Search for the cell housing the specified text and yield its [x, y] center coordinate. 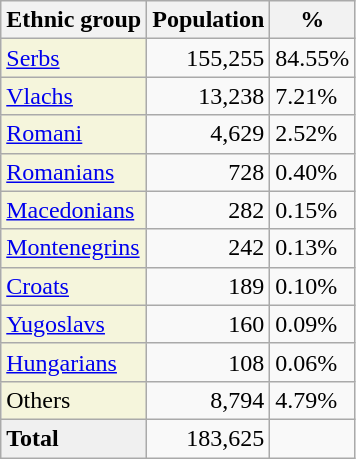
282 [208, 210]
Ethnic group [74, 20]
% [312, 20]
Romani [74, 134]
Others [74, 400]
160 [208, 324]
Population [208, 20]
13,238 [208, 96]
Macedonians [74, 210]
0.09% [312, 324]
183,625 [208, 438]
Romanians [74, 172]
Total [74, 438]
0.13% [312, 248]
Montenegrins [74, 248]
0.15% [312, 210]
Vlachs [74, 96]
Croats [74, 286]
4.79% [312, 400]
242 [208, 248]
728 [208, 172]
4,629 [208, 134]
8,794 [208, 400]
7.21% [312, 96]
189 [208, 286]
Serbs [74, 58]
0.10% [312, 286]
Yugoslavs [74, 324]
Hungarians [74, 362]
84.55% [312, 58]
2.52% [312, 134]
108 [208, 362]
0.40% [312, 172]
155,255 [208, 58]
0.06% [312, 362]
